Extract the [x, y] coordinate from the center of the cell holding the provided text.  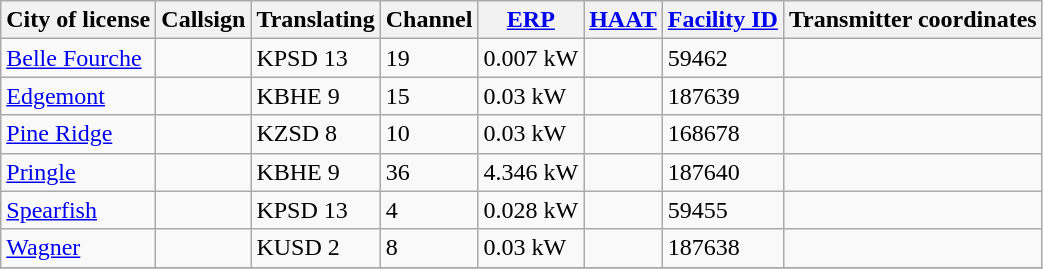
59462 [722, 58]
Callsign [204, 20]
59455 [722, 210]
Pine Ridge [78, 134]
Edgemont [78, 96]
8 [429, 248]
Belle Fourche [78, 58]
Spearfish [78, 210]
15 [429, 96]
HAAT [624, 20]
4.346 kW [531, 172]
Channel [429, 20]
KUSD 2 [316, 248]
10 [429, 134]
187640 [722, 172]
36 [429, 172]
4 [429, 210]
Wagner [78, 248]
0.028 kW [531, 210]
City of license [78, 20]
Translating [316, 20]
ERP [531, 20]
Facility ID [722, 20]
187639 [722, 96]
Transmitter coordinates [912, 20]
187638 [722, 248]
KZSD 8 [316, 134]
19 [429, 58]
168678 [722, 134]
Pringle [78, 172]
0.007 kW [531, 58]
